Identify which cell holds the provided text, then report its [X, Y] central coordinate. 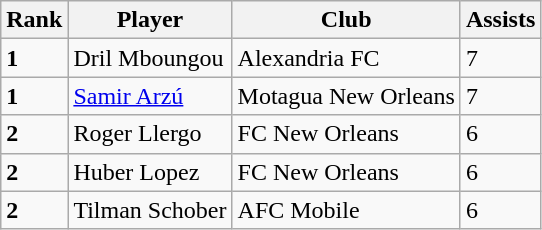
Tilman Schober [150, 210]
Roger Llergo [150, 134]
Alexandria FC [346, 58]
Rank [34, 20]
Assists [500, 20]
AFC Mobile [346, 210]
Player [150, 20]
Dril Mboungou [150, 58]
Motagua New Orleans [346, 96]
Samir Arzú [150, 96]
Club [346, 20]
Huber Lopez [150, 172]
